Search for the cell housing the specified text and yield its [X, Y] center coordinate. 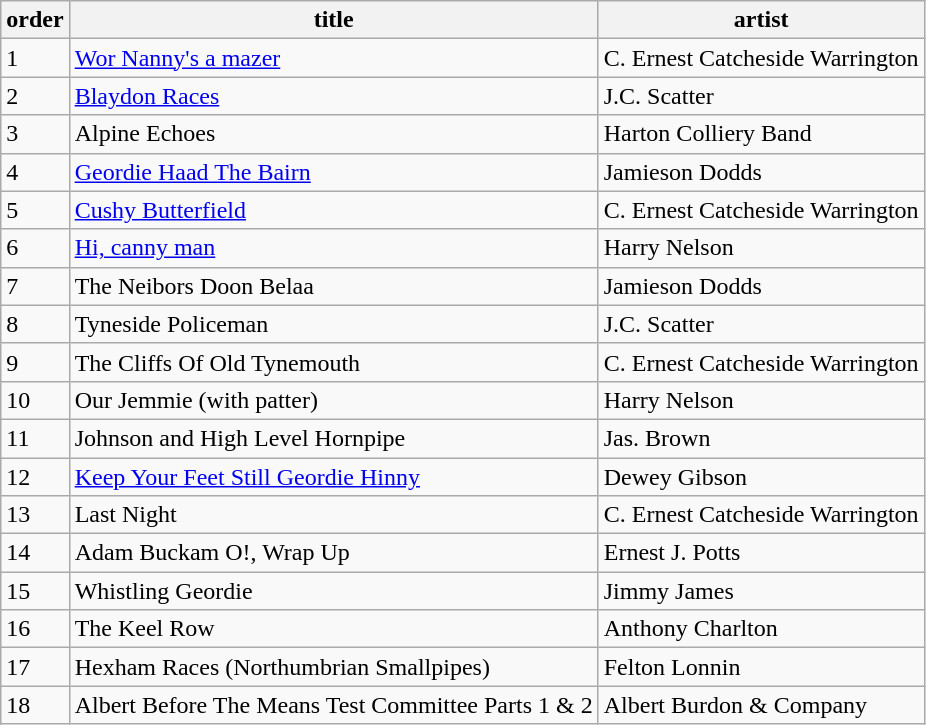
18 [35, 705]
Wor Nanny's a mazer [334, 58]
Last Night [334, 515]
title [334, 20]
Harton Colliery Band [761, 134]
6 [35, 248]
Cushy Butterfield [334, 210]
Felton Lonnin [761, 667]
Tyneside Policeman [334, 324]
Adam Buckam O!, Wrap Up [334, 553]
Our Jemmie (with patter) [334, 400]
Dewey Gibson [761, 477]
The Neibors Doon Belaa [334, 286]
3 [35, 134]
12 [35, 477]
Jimmy James [761, 591]
5 [35, 210]
17 [35, 667]
13 [35, 515]
Anthony Charlton [761, 629]
Geordie Haad The Bairn [334, 172]
Ernest J. Potts [761, 553]
artist [761, 20]
The Keel Row [334, 629]
9 [35, 362]
14 [35, 553]
Whistling Geordie [334, 591]
Jas. Brown [761, 438]
Keep Your Feet Still Geordie Hinny [334, 477]
Johnson and High Level Hornpipe [334, 438]
Blaydon Races [334, 96]
10 [35, 400]
4 [35, 172]
2 [35, 96]
order [35, 20]
8 [35, 324]
15 [35, 591]
Alpine Echoes [334, 134]
Albert Burdon & Company [761, 705]
16 [35, 629]
The Cliffs Of Old Tynemouth [334, 362]
Hexham Races (Northumbrian Smallpipes) [334, 667]
7 [35, 286]
Hi, canny man [334, 248]
1 [35, 58]
Albert Before The Means Test Committee Parts 1 & 2 [334, 705]
11 [35, 438]
